Detect which cell encompasses the target text, then output its [X, Y] center coordinate. 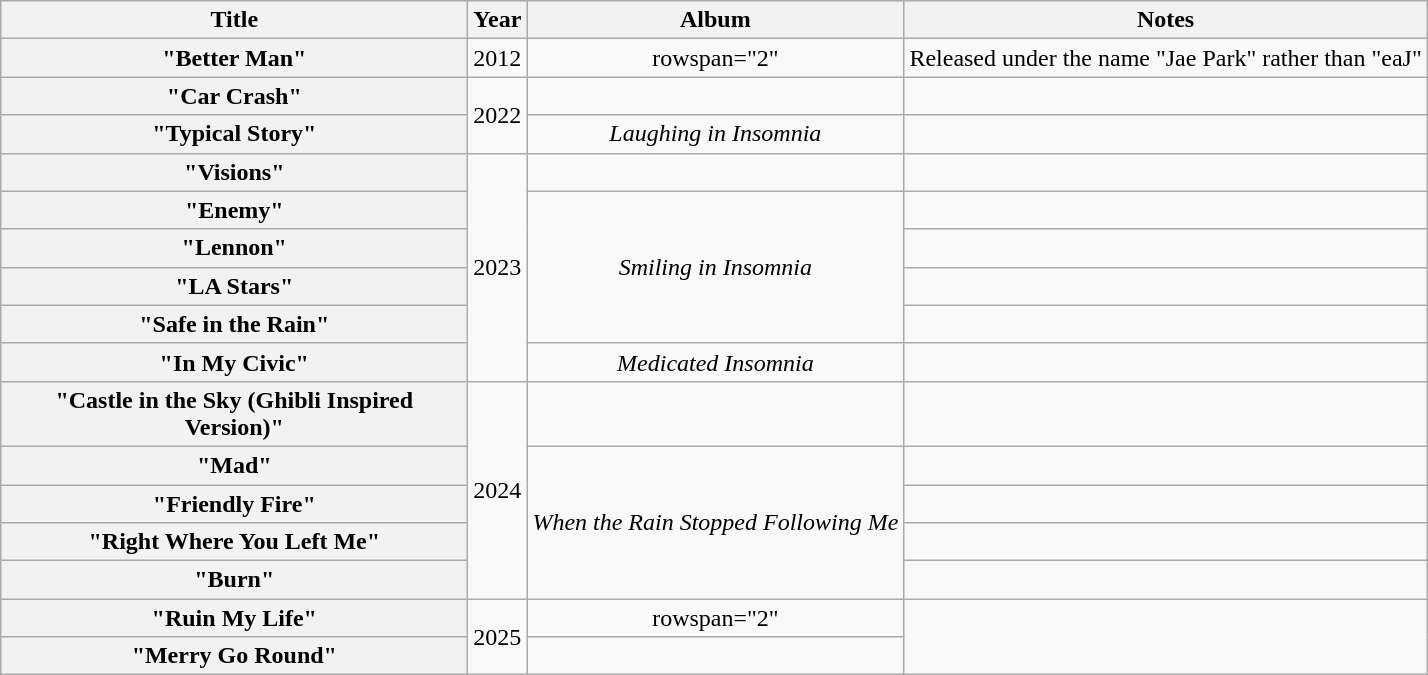
2023 [498, 267]
"Typical Story" [234, 134]
"Better Man" [234, 58]
Laughing in Insomnia [716, 134]
"Right Where You Left Me" [234, 542]
2025 [498, 637]
"Merry Go Round" [234, 656]
Album [716, 20]
When the Rain Stopped Following Me [716, 522]
Year [498, 20]
"Burn" [234, 580]
Smiling in Insomnia [716, 267]
"Car Crash" [234, 96]
"In My Civic" [234, 362]
"Friendly Fire" [234, 503]
Medicated Insomnia [716, 362]
Title [234, 20]
Notes [1166, 20]
2022 [498, 115]
"LA Stars" [234, 286]
"Ruin My Life" [234, 618]
"Lennon" [234, 248]
2024 [498, 490]
"Safe in the Rain" [234, 324]
"Mad" [234, 465]
Released under the name "Jae Park" rather than "eaJ" [1166, 58]
"Castle in the Sky (Ghibli Inspired Version)" [234, 414]
"Visions" [234, 172]
2012 [498, 58]
"Enemy" [234, 210]
